Search for the cell housing the specified text and yield its [x, y] center coordinate. 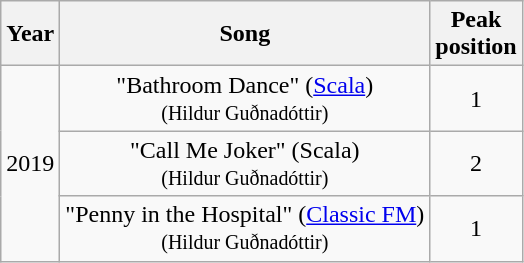
"Bathroom Dance" (Scala)(Hildur Guðnadóttir) [245, 98]
"Penny in the Hospital" (Classic FM)(Hildur Guðnadóttir) [245, 228]
Peakposition [476, 34]
"Call Me Joker" (Scala)(Hildur Guðnadóttir) [245, 164]
Year [30, 34]
2 [476, 164]
Song [245, 34]
2019 [30, 164]
